Capture the cell that displays the provided text and extract its (x, y) central coordinate. 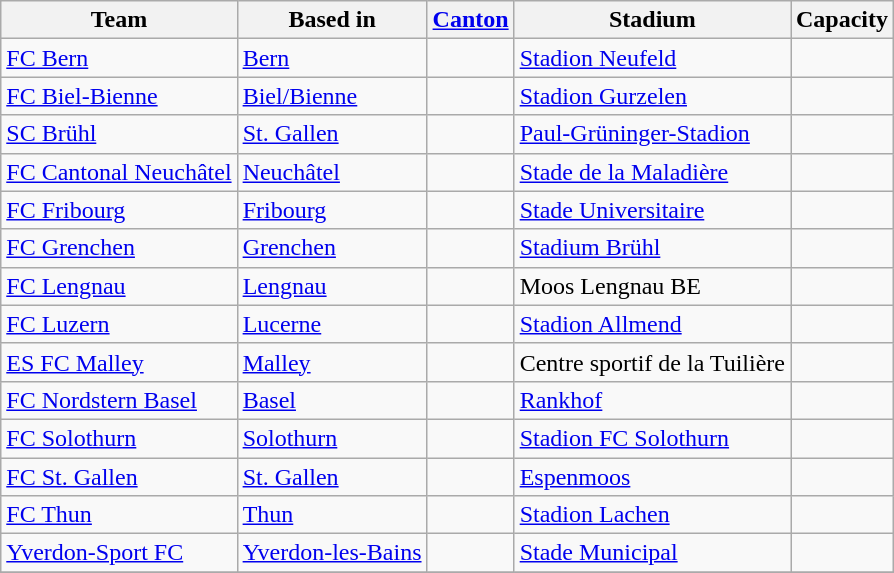
Stadion Allmend (652, 324)
Neuchâtel (332, 172)
FC Solothurn (119, 438)
Canton (470, 20)
Espenmoos (652, 477)
Solothurn (332, 438)
FC Grenchen (119, 248)
Stade Universitaire (652, 210)
Stadion Lachen (652, 515)
Stadium (652, 20)
Moos Lengnau BE (652, 286)
FC Bern (119, 58)
FC Fribourg (119, 210)
Fribourg (332, 210)
Team (119, 20)
Malley (332, 362)
Biel/Bienne (332, 96)
Rankhof (652, 400)
Basel (332, 400)
Based in (332, 20)
Capacity (842, 20)
FC Nordstern Basel (119, 400)
Stade de la Maladière (652, 172)
SC Brühl (119, 134)
FC St. Gallen (119, 477)
FC Cantonal Neuchâtel (119, 172)
Grenchen (332, 248)
Yverdon-les-Bains (332, 553)
Paul-Grüninger-Stadion (652, 134)
FC Thun (119, 515)
Bern (332, 58)
FC Luzern (119, 324)
Thun (332, 515)
Yverdon-Sport FC (119, 553)
Stadion Neufeld (652, 58)
ES FC Malley (119, 362)
Stadion FC Solothurn (652, 438)
Lengnau (332, 286)
Lucerne (332, 324)
Stadion Gurzelen (652, 96)
Centre sportif de la Tuilière (652, 362)
Stadium Brühl (652, 248)
FC Biel-Bienne (119, 96)
FC Lengnau (119, 286)
Stade Municipal (652, 553)
